Determine the [X, Y] coordinate at the center of the cell enclosing the given text.  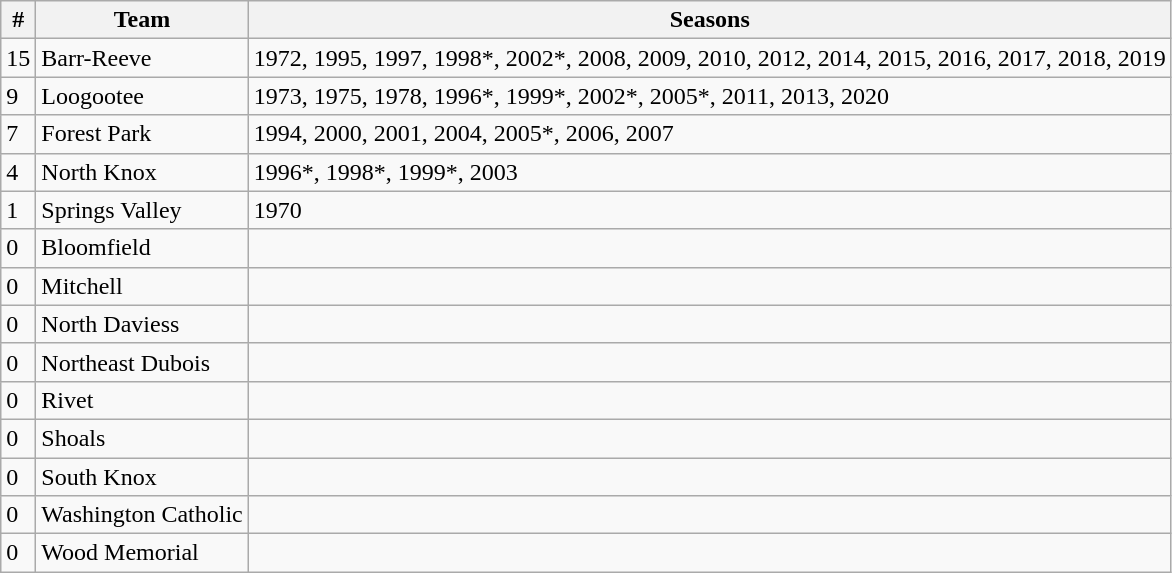
Barr-Reeve [142, 58]
South Knox [142, 477]
Northeast Dubois [142, 362]
9 [18, 96]
Rivet [142, 400]
1994, 2000, 2001, 2004, 2005*, 2006, 2007 [710, 134]
Seasons [710, 20]
Washington Catholic [142, 515]
Mitchell [142, 286]
Wood Memorial [142, 553]
1970 [710, 210]
1996*, 1998*, 1999*, 2003 [710, 172]
Shoals [142, 438]
4 [18, 172]
Bloomfield [142, 248]
1973, 1975, 1978, 1996*, 1999*, 2002*, 2005*, 2011, 2013, 2020 [710, 96]
# [18, 20]
15 [18, 58]
North Knox [142, 172]
Springs Valley [142, 210]
7 [18, 134]
Loogootee [142, 96]
North Daviess [142, 324]
1 [18, 210]
1972, 1995, 1997, 1998*, 2002*, 2008, 2009, 2010, 2012, 2014, 2015, 2016, 2017, 2018, 2019 [710, 58]
Team [142, 20]
Forest Park [142, 134]
